Detect which cell encompasses the target text, then output its [x, y] center coordinate. 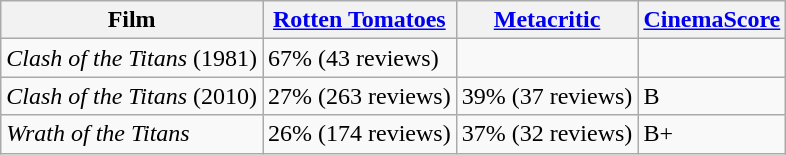
B [712, 96]
27% (263 reviews) [359, 96]
Wrath of the Titans [132, 134]
26% (174 reviews) [359, 134]
Film [132, 20]
Clash of the Titans (2010) [132, 96]
Clash of the Titans (1981) [132, 58]
Rotten Tomatoes [359, 20]
CinemaScore [712, 20]
B+ [712, 134]
37% (32 reviews) [547, 134]
67% (43 reviews) [359, 58]
39% (37 reviews) [547, 96]
Metacritic [547, 20]
